Output the (X, Y) coordinate of the center of the cell containing the given text.  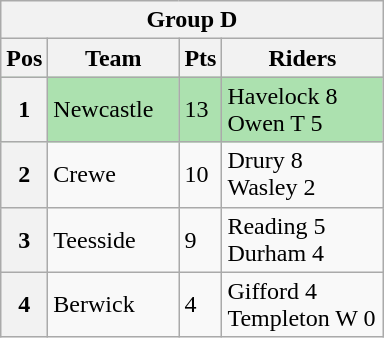
Drury 8 Wasley 2 (302, 174)
Havelock 8 Owen T 5 (302, 110)
10 (200, 174)
1 (24, 110)
Group D (192, 20)
Gifford 4 Templeton W 0 (302, 304)
Berwick (114, 304)
9 (200, 240)
Riders (302, 58)
Pts (200, 58)
13 (200, 110)
2 (24, 174)
Newcastle (114, 110)
3 (24, 240)
Pos (24, 58)
Reading 5 Durham 4 (302, 240)
Crewe (114, 174)
Team (114, 58)
Teesside (114, 240)
